Return the (X, Y) coordinate for the center point of the cell that contains the specified text.  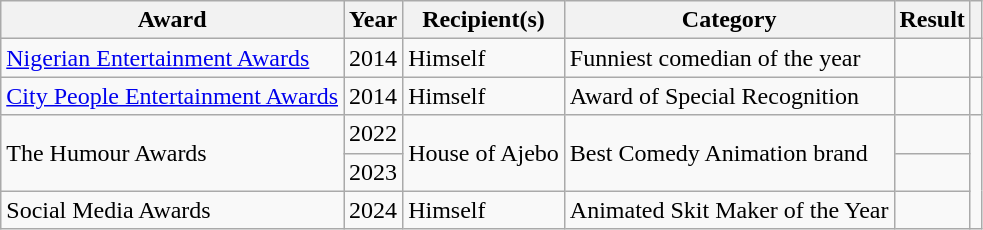
Social Media Awards (172, 210)
Funniest comedian of the year (729, 58)
Best Comedy Animation brand (729, 153)
Animated Skit Maker of the Year (729, 210)
Nigerian Entertainment Awards (172, 58)
City People Entertainment Awards (172, 96)
Award (172, 20)
Year (374, 20)
2024 (374, 210)
Award of Special Recognition (729, 96)
Category (729, 20)
2022 (374, 134)
Recipient(s) (484, 20)
Result (932, 20)
The Humour Awards (172, 153)
2023 (374, 172)
House of Ajebo (484, 153)
